Find where the given text appears and provide that cell's center as (x, y) coordinate. 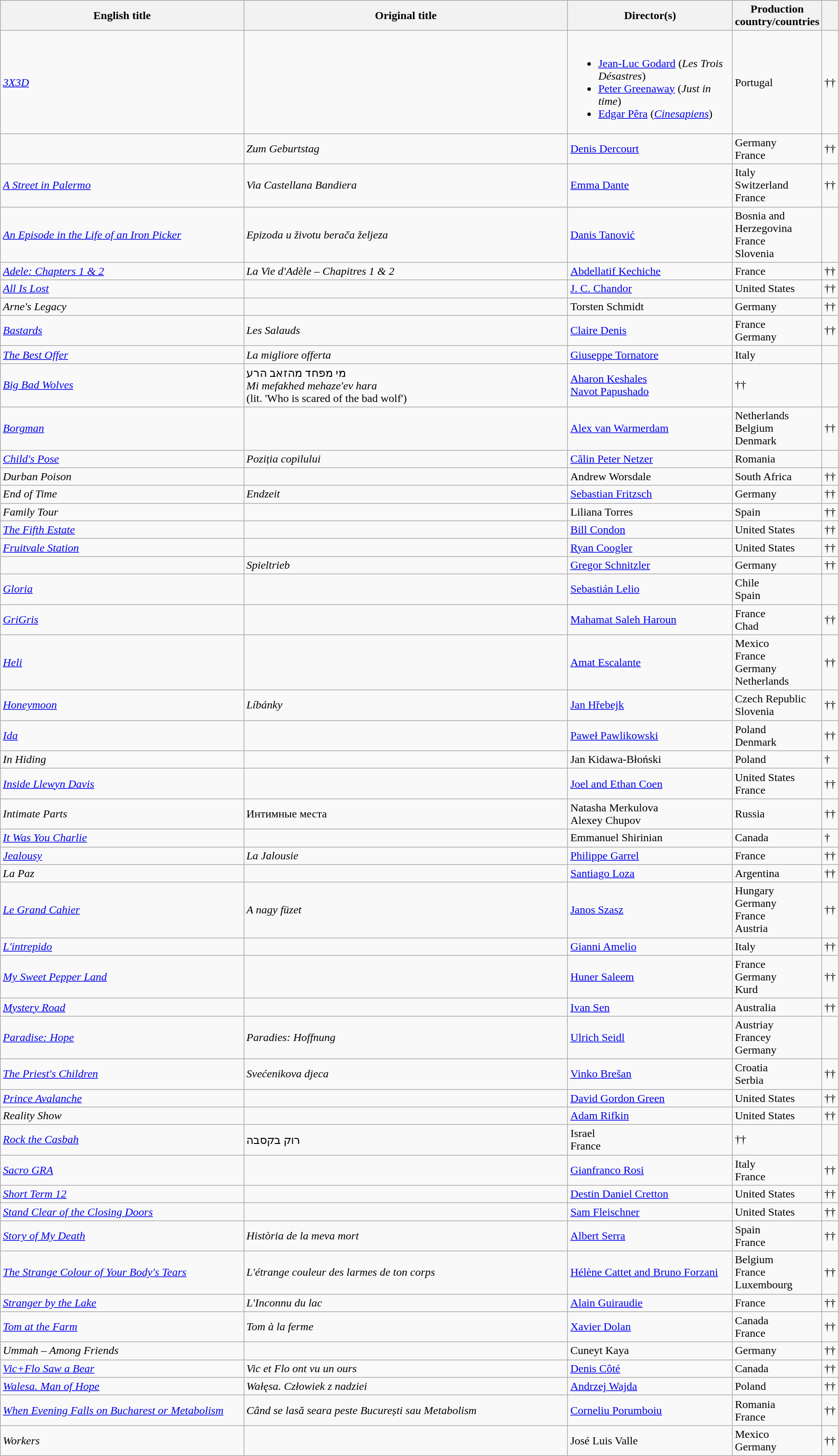
MexicoGermany (777, 1440)
A Street in Palermo (122, 185)
Denis Côté (650, 1368)
Mystery Road (122, 1007)
United StatesFrance (777, 783)
3X3D (122, 82)
Gloria (122, 589)
Spieltrieb (406, 565)
Intimate Parts (122, 814)
La migliore offerta (406, 354)
ChileSpain (777, 589)
English title (122, 16)
J. C. Chandor (650, 289)
Jan Hřebejk (650, 705)
Prince Avalanche (122, 1098)
Santiago Loza (650, 873)
Jealousy (122, 856)
Spain (777, 512)
Andrew Worsdale (650, 476)
IsraelFrance (650, 1140)
The Best Offer (122, 354)
Destin Daniel Cretton (650, 1194)
Ivan Sen (650, 1007)
Argentina (777, 873)
Borgman (122, 429)
La Jalousie (406, 856)
GriGris (122, 619)
La Vie d'Adèle – Chapitres 1 & 2 (406, 271)
Heli (122, 662)
Ryan Coogler (650, 547)
Rock the Casbah (122, 1140)
Family Tour (122, 512)
FranceGermany (777, 331)
FranceGermanyKurd (777, 977)
HungaryGermanyFranceAustria (777, 910)
Gianfranco Rosi (650, 1170)
Mahamat Saleh Haroun (650, 619)
Hélène Cattet and Bruno Forzani (650, 1272)
ItalyFrance (777, 1170)
Jean-Luc Godard (Les Trois Désastres)Peter Greenaway (Just in time)Edgar Pêra (Cinesapiens) (650, 82)
Philippe Garrel (650, 856)
Endzeit (406, 494)
Story of My Death (122, 1236)
David Gordon Green (650, 1098)
José Luis Valle (650, 1440)
In Hiding (122, 760)
La Paz (122, 873)
L'intrepido (122, 946)
Poziția copilului (406, 459)
The Strange Colour of Your Body's Tears (122, 1272)
Bastards (122, 331)
RomaniaFrance (777, 1410)
Zum Geburtstag (406, 149)
Wałęsa. Człowiek z nadziei (406, 1386)
Aharon KeshalesNavot Papushado (650, 385)
Tom at the Farm (122, 1327)
Adam Rifkin (650, 1116)
Giuseppe Tornatore (650, 354)
Paweł Pawlikowski (650, 736)
Adele: Chapters 1 & 2 (122, 271)
An Episode in the Life of an Iron Picker (122, 235)
Sebastián Lelio (650, 589)
Liliana Torres (650, 512)
End of Time (122, 494)
Ummah – Among Friends (122, 1351)
Amat Escalante (650, 662)
SpainFrance (777, 1236)
Vic+Flo Saw a Bear (122, 1368)
BelgiumFranceLuxembourg (777, 1272)
Romania (777, 459)
Production country/countries (777, 16)
The Priest's Children (122, 1074)
Fruitvale Station (122, 547)
Vinko Brešan (650, 1074)
Russia (777, 814)
Stand Clear of the Closing Doors (122, 1212)
Bosnia and HerzegovinaFranceSlovenia (777, 235)
Walesa. Man of Hope (122, 1386)
Sacro GRA (122, 1170)
My Sweet Pepper Land (122, 977)
Big Bad Wolves (122, 385)
Paradies: Hoffnung (406, 1037)
Tom à la ferme (406, 1327)
A nagy füzet (406, 910)
CroatiaSerbia (777, 1074)
Director(s) (650, 16)
Child's Pose (122, 459)
Paradise: Hope (122, 1037)
Călin Peter Netzer (650, 459)
Danis Tanović (650, 235)
Original title (406, 16)
Alain Guiraudie (650, 1303)
Sebastian Fritzsch (650, 494)
Huner Saleem (650, 977)
Bill Condon (650, 530)
Svećenikova djeca (406, 1074)
Emma Dante (650, 185)
The Fifth Estate (122, 530)
Xavier Dolan (650, 1327)
Stranger by the Lake (122, 1303)
CanadaFrance (777, 1327)
Líbánky (406, 705)
Workers (122, 1440)
AustriayFranceyGermany (777, 1037)
Epizoda u životu berača željeza (406, 235)
South Africa (777, 476)
FranceChad (777, 619)
Durban Poison (122, 476)
Sam Fleischner (650, 1212)
Natasha MerkulovaAlexey Chupov (650, 814)
MexicoFranceGermanyNetherlands (777, 662)
PolandDenmark (777, 736)
Denis Dercourt (650, 149)
Reality Show (122, 1116)
Short Term 12 (122, 1194)
Andrzej Wajda (650, 1386)
Le Grand Cahier (122, 910)
It Was You Charlie (122, 838)
Corneliu Porumboiu (650, 1410)
Claire Denis (650, 331)
All Is Lost (122, 289)
Torsten Schmidt (650, 306)
Gregor Schnitzler (650, 565)
Joel and Ethan Coen (650, 783)
Història de la meva mort (406, 1236)
Gianni Amelio (650, 946)
Portugal (777, 82)
ItalySwitzerlandFrance (777, 185)
Albert Serra (650, 1236)
Honeymoon (122, 705)
Ulrich Seidl (650, 1037)
NetherlandsBelgiumDenmark (777, 429)
Vic et Flo ont vu un ours (406, 1368)
Интимные места (406, 814)
Via Castellana Bandiera (406, 185)
Arne's Legacy (122, 306)
Cuneyt Kaya (650, 1351)
Australia (777, 1007)
Ida (122, 736)
Jan Kidawa-Błoński (650, 760)
Abdellatif Kechiche (650, 271)
When Evening Falls on Bucharest or Metabolism (122, 1410)
מי מפחד מהזאב הרעMi mefakhed mehaze'ev hara(lit. 'Who is scared of the bad wolf') (406, 385)
L'Inconnu du lac (406, 1303)
Czech RepublicSlovenia (777, 705)
Janos Szasz (650, 910)
L'étrange couleur des larmes de ton corps (406, 1272)
רוק בקסבה (406, 1140)
Când se lasă seara peste București sau Metabolism (406, 1410)
GermanyFrance (777, 149)
Emmanuel Shirinian (650, 838)
Inside Llewyn Davis (122, 783)
Alex van Warmerdam (650, 429)
Les Salauds (406, 331)
